Scan for the cell matching the given text and deliver its [x, y] coordinate at center. 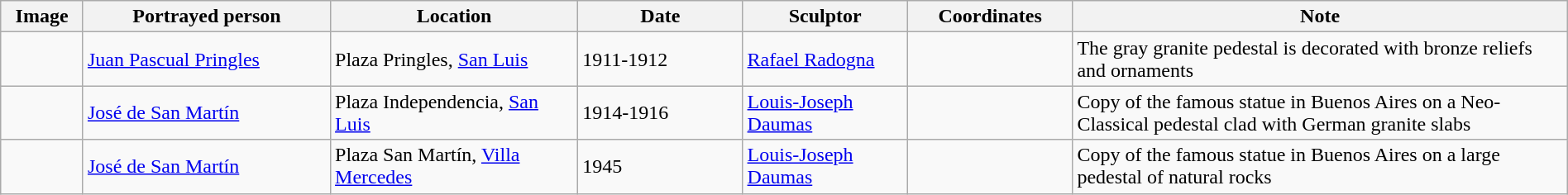
Copy of the famous statue in Buenos Aires on a Neo-Classical pedestal clad with German granite slabs [1320, 112]
Sculptor [825, 17]
Location [455, 17]
Date [660, 17]
Plaza Independencia, San Luis [455, 112]
Image [42, 17]
Portrayed person [207, 17]
Juan Pascual Pringles [207, 59]
Coordinates [989, 17]
1945 [660, 167]
The gray granite pedestal is decorated with bronze reliefs and ornaments [1320, 59]
Plaza Pringles, San Luis [455, 59]
Rafael Radogna [825, 59]
1914-1916 [660, 112]
Note [1320, 17]
Copy of the famous statue in Buenos Aires on a large pedestal of natural rocks [1320, 167]
1911-1912 [660, 59]
Plaza San Martín, Villa Mercedes [455, 167]
